Capture the cell that displays the provided text and extract its [x, y] central coordinate. 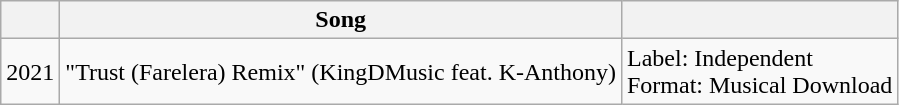
2021 [30, 72]
Label: IndependentFormat: Musical Download [759, 72]
Song [341, 20]
"Trust (Farelera) Remix" (KingDMusic feat. K-Anthony) [341, 72]
